From the cell containing the given text, extract its center point as [x, y] coordinate. 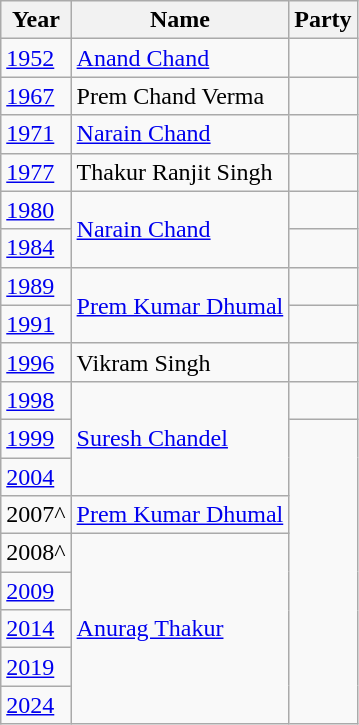
Suresh Chandel [180, 438]
2007^ [36, 515]
Anand Chand [180, 58]
1952 [36, 58]
1977 [36, 172]
Name [180, 20]
1980 [36, 210]
2019 [36, 667]
2024 [36, 705]
Prem Chand Verma [180, 96]
1998 [36, 400]
2004 [36, 477]
2008^ [36, 553]
2009 [36, 591]
1984 [36, 248]
Thakur Ranjit Singh [180, 172]
Party [323, 20]
1991 [36, 324]
Anurag Thakur [180, 629]
Vikram Singh [180, 362]
1971 [36, 134]
1996 [36, 362]
1989 [36, 286]
2014 [36, 629]
1967 [36, 96]
1999 [36, 438]
Year [36, 20]
